From the cell containing the given text, extract its center point as [x, y] coordinate. 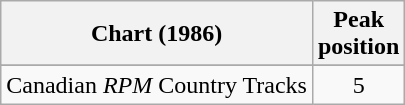
Chart (1986) [157, 34]
Canadian RPM Country Tracks [157, 85]
5 [358, 85]
Peakposition [358, 34]
